For the text-containing cell, return its midpoint in [X, Y] coordinate format. 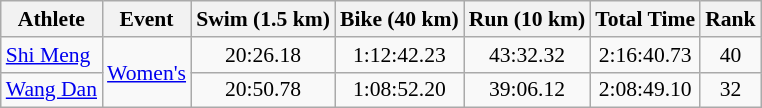
Run (10 km) [527, 19]
32 [730, 90]
Swim (1.5 km) [263, 19]
Bike (40 km) [400, 19]
Event [146, 19]
Wang Dan [52, 90]
40 [730, 55]
Shi Meng [52, 55]
Rank [730, 19]
Women's [146, 72]
43:32.32 [527, 55]
Athlete [52, 19]
1:12:42.23 [400, 55]
20:26.18 [263, 55]
2:16:40.73 [645, 55]
20:50.78 [263, 90]
2:08:49.10 [645, 90]
1:08:52.20 [400, 90]
39:06.12 [527, 90]
Total Time [645, 19]
